Return (X, Y) of the center of cell containing provided text 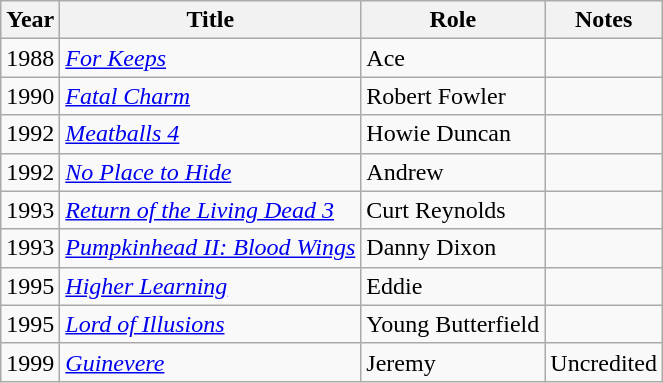
Lord of Illusions (210, 324)
Title (210, 20)
Curt Reynolds (453, 210)
Ace (453, 58)
1990 (30, 96)
Danny Dixon (453, 248)
Year (30, 20)
Eddie (453, 286)
Pumpkinhead II: Blood Wings (210, 248)
Robert Fowler (453, 96)
Andrew (453, 172)
For Keeps (210, 58)
Jeremy (453, 362)
Fatal Charm (210, 96)
Return of the Living Dead 3 (210, 210)
Meatballs 4 (210, 134)
No Place to Hide (210, 172)
Uncredited (604, 362)
Notes (604, 20)
1999 (30, 362)
Guinevere (210, 362)
Howie Duncan (453, 134)
Higher Learning (210, 286)
Role (453, 20)
Young Butterfield (453, 324)
1988 (30, 58)
